Return (x, y) of the center of cell containing provided text 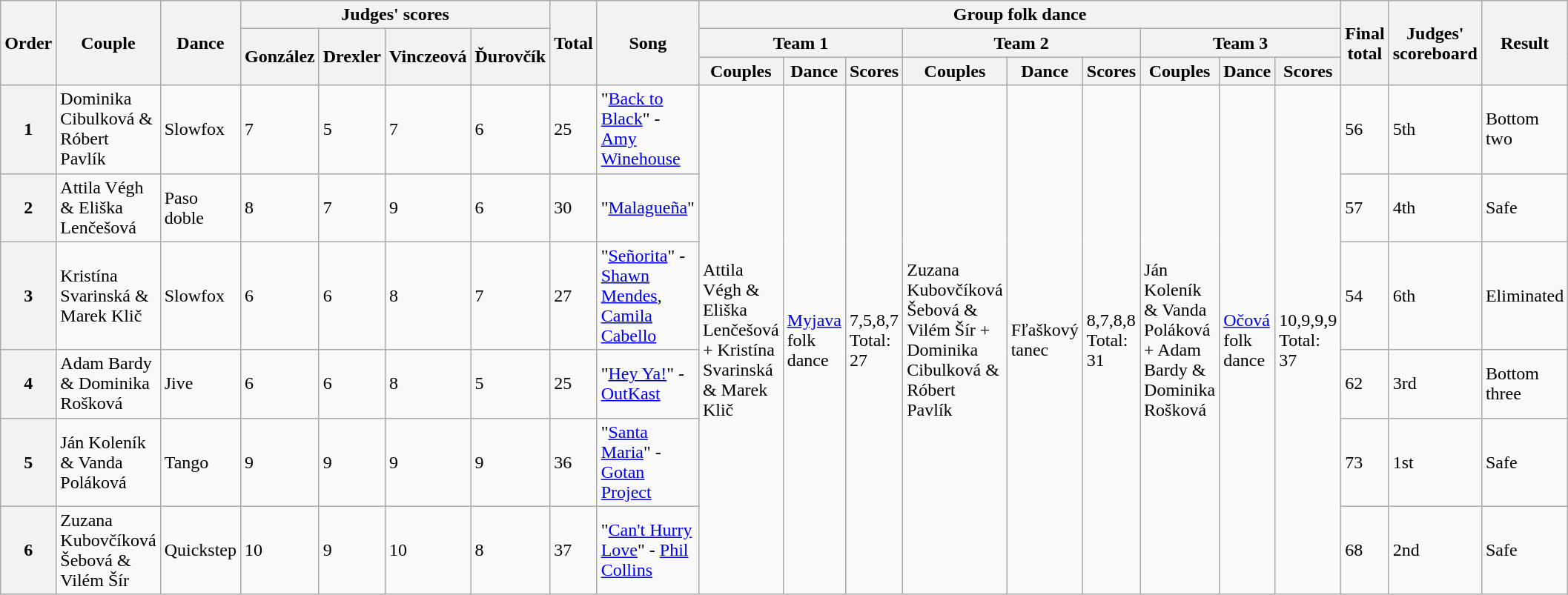
30 (574, 207)
Bottom two (1524, 129)
Zuzana Kubovčíková Šebová & Vilém Šír (108, 550)
Attila Végh & Eliška Lenčešová + Kristína Svarinská & Marek Klič (741, 339)
Result (1524, 43)
Vinczeová (427, 57)
Tango (200, 462)
Quickstep (200, 550)
Ďurovčík (510, 57)
Song (648, 43)
Ján Koleník & Vanda Poláková + Adam Bardy & Dominika Rošková (1180, 339)
Kristína Svarinská & Marek Klič (108, 296)
8,7,8,8Total: 31 (1111, 339)
37 (574, 550)
10,9,9,9Total: 37 (1308, 339)
Eliminated (1524, 296)
1 (28, 129)
Order (28, 43)
27 (574, 296)
6th (1435, 296)
Final total (1365, 43)
Adam Bardy & Dominika Rošková (108, 384)
54 (1365, 296)
36 (574, 462)
3 (28, 296)
"Can't Hurry Love" - Phil Collins (648, 550)
Total (574, 43)
Zuzana Kubovčíková Šebová & Vilém Šír + Dominika Cibulková & Róbert Pavlík (955, 339)
"Hey Ya!" - OutKast (648, 384)
"Malagueña" (648, 207)
5th (1435, 129)
Ján Koleník & Vanda Poláková (108, 462)
"Back to Black" - Amy Winehouse (648, 129)
Judges' scoreboard (1435, 43)
"Señorita" - Shawn Mendes, Camila Cabello (648, 296)
Fľaškový tanec (1045, 339)
3rd (1435, 384)
Judges' scores (396, 15)
7,5,8,7Total: 27 (873, 339)
Attila Végh & Eliška Lenčešová (108, 207)
Team 3 (1241, 43)
2nd (1435, 550)
Team 1 (801, 43)
4 (28, 384)
González (280, 57)
Jive (200, 384)
Drexler (351, 57)
Očová folk dance (1247, 339)
Group folk dance (1019, 15)
Myjava folk dance (814, 339)
56 (1365, 129)
2 (28, 207)
Bottom three (1524, 384)
73 (1365, 462)
4th (1435, 207)
1st (1435, 462)
57 (1365, 207)
Paso doble (200, 207)
Dominika Cibulková & Róbert Pavlík (108, 129)
Couple (108, 43)
Team 2 (1022, 43)
62 (1365, 384)
"Santa Maria" - Gotan Project (648, 462)
68 (1365, 550)
